Pinpoint the cell where the given text exists, returning its (X, Y) midpoint coordinate. 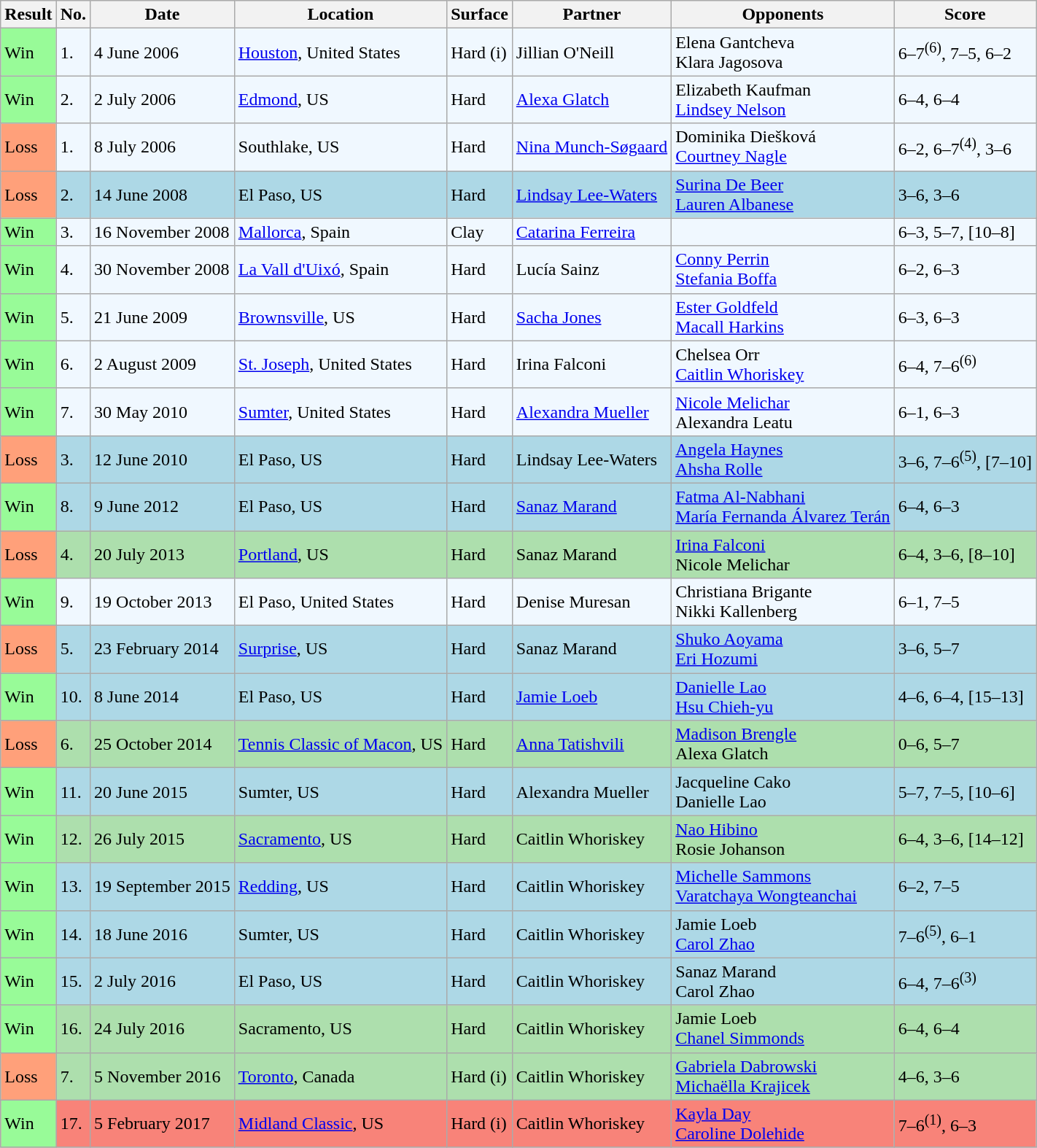
6–7(6), 7–5, 6–2 (965, 53)
23 February 2014 (163, 649)
Opponents (783, 15)
Elizabeth Kaufman Lindsey Nelson (783, 99)
6–4, 3–6, [8–10] (965, 554)
Kayla Day Caroline Dolehide (783, 1123)
11. (73, 792)
5 November 2016 (163, 1077)
6–4, 6–3 (965, 506)
30 November 2008 (163, 270)
14 June 2008 (163, 194)
Result (28, 15)
Mallorca, Spain (340, 232)
Date (163, 15)
6–4, 7–6(3) (965, 982)
Madison Brengle Alexa Glatch (783, 744)
Tennis Classic of Macon, US (340, 744)
19 September 2015 (163, 887)
2 July 2006 (163, 99)
Angela Haynes Ahsha Rolle (783, 459)
Partner (591, 15)
Houston, United States (340, 53)
30 May 2010 (163, 411)
20 June 2015 (163, 792)
8 June 2014 (163, 697)
13. (73, 887)
4 June 2006 (163, 53)
6–2, 6–7(4), 3–6 (965, 147)
Shuko Aoyama Eri Hozumi (783, 649)
Clay (480, 232)
Sacha Jones (591, 317)
Jacqueline Cako Danielle Lao (783, 792)
El Paso, United States (340, 602)
Christiana Brigante Nikki Kallenberg (783, 602)
Jamie Loeb (591, 697)
Ester Goldfeld Macall Harkins (783, 317)
Redding, US (340, 887)
3–6, 3–6 (965, 194)
Brownsville, US (340, 317)
15. (73, 982)
6–4, 7–6(6) (965, 365)
Surface (480, 15)
Portland, US (340, 554)
6–1, 7–5 (965, 602)
Toronto, Canada (340, 1077)
Alexa Glatch (591, 99)
Conny Perrin Stefania Boffa (783, 270)
7–6(1), 6–3 (965, 1123)
La Vall d'Uixó, Spain (340, 270)
6–3, 6–3 (965, 317)
St. Joseph, United States (340, 365)
2 August 2009 (163, 365)
Southlake, US (340, 147)
21 June 2009 (163, 317)
Location (340, 15)
4–6, 3–6 (965, 1077)
25 October 2014 (163, 744)
3–6, 7–6(5), [7–10] (965, 459)
7–6(5), 6–1 (965, 934)
Irina Falconi Nicole Melichar (783, 554)
6–1, 6–3 (965, 411)
12 June 2010 (163, 459)
24 July 2016 (163, 1028)
Elena Gantcheva Klara Jagosova (783, 53)
19 October 2013 (163, 602)
Jamie Loeb Carol Zhao (783, 934)
5–7, 7–5, [10–6] (965, 792)
16. (73, 1028)
20 July 2013 (163, 554)
6–2, 7–5 (965, 887)
2 July 2016 (163, 982)
Nao Hibino Rosie Johanson (783, 839)
16 November 2008 (163, 232)
0–6, 5–7 (965, 744)
Denise Muresan (591, 602)
9. (73, 602)
8. (73, 506)
Fatma Al-Nabhani María Fernanda Álvarez Terán (783, 506)
10. (73, 697)
Nicole Melichar Alexandra Leatu (783, 411)
18 June 2016 (163, 934)
6–3, 5–7, [10–8] (965, 232)
3–6, 5–7 (965, 649)
Sumter, United States (340, 411)
Score (965, 15)
Chelsea Orr Caitlin Whoriskey (783, 365)
Sanaz Marand Carol Zhao (783, 982)
Jamie Loeb Chanel Simmonds (783, 1028)
Jillian O'Neill (591, 53)
Surina De Beer Lauren Albanese (783, 194)
Lucía Sainz (591, 270)
17. (73, 1123)
Midland Classic, US (340, 1123)
Dominika Diešková Courtney Nagle (783, 147)
Danielle Lao Hsu Chieh-yu (783, 697)
Catarina Ferreira (591, 232)
Gabriela Dabrowski Michaëlla Krajicek (783, 1077)
9 June 2012 (163, 506)
14. (73, 934)
Edmond, US (340, 99)
6–2, 6–3 (965, 270)
4–6, 6–4, [15–13] (965, 697)
26 July 2015 (163, 839)
6–4, 3–6, [14–12] (965, 839)
Michelle Sammons Varatchaya Wongteanchai (783, 887)
12. (73, 839)
Nina Munch-Søgaard (591, 147)
Anna Tatishvili (591, 744)
Surprise, US (340, 649)
Irina Falconi (591, 365)
No. (73, 15)
5 February 2017 (163, 1123)
8 July 2006 (163, 147)
